Provide the [X, Y] coordinate of the cell's center where the given text is located.  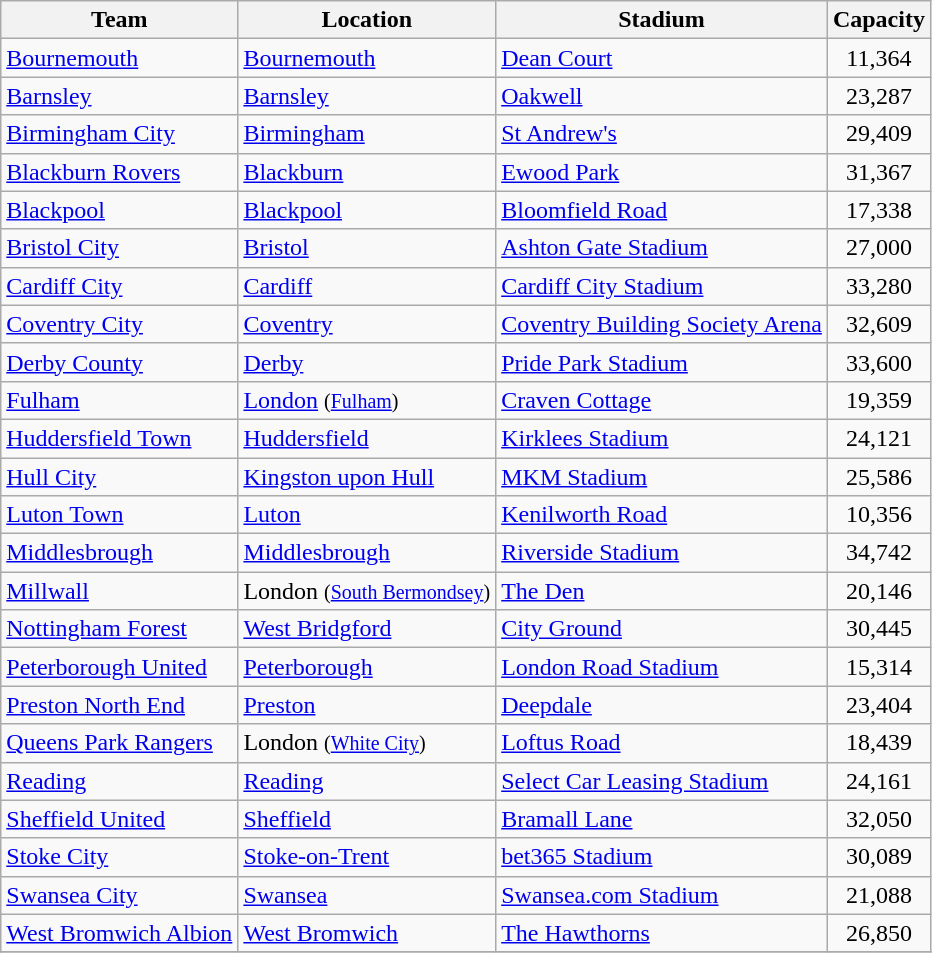
West Bromwich [367, 933]
Luton Town [120, 515]
26,850 [878, 933]
Swansea [367, 895]
33,280 [878, 286]
Bristol [367, 248]
Kirklees Stadium [662, 438]
Bloomfield Road [662, 210]
Select Car Leasing Stadium [662, 781]
West Bromwich Albion [120, 933]
18,439 [878, 743]
London (White City) [367, 743]
Ewood Park [662, 172]
Peterborough [367, 667]
Team [120, 20]
32,050 [878, 819]
Location [367, 20]
Capacity [878, 20]
33,600 [878, 362]
Cardiff City [120, 286]
Sheffield [367, 819]
Oakwell [662, 96]
17,338 [878, 210]
Stadium [662, 20]
Fulham [120, 400]
24,121 [878, 438]
29,409 [878, 134]
The Hawthorns [662, 933]
West Bridgford [367, 629]
24,161 [878, 781]
Loftus Road [662, 743]
St Andrew's [662, 134]
Luton [367, 515]
10,356 [878, 515]
MKM Stadium [662, 477]
Huddersfield Town [120, 438]
30,089 [878, 857]
Sheffield United [120, 819]
19,359 [878, 400]
25,586 [878, 477]
20,146 [878, 591]
23,404 [878, 705]
London (South Bermondsey) [367, 591]
Cardiff City Stadium [662, 286]
Hull City [120, 477]
Kingston upon Hull [367, 477]
Bramall Lane [662, 819]
Derby [367, 362]
32,609 [878, 324]
Cardiff [367, 286]
Nottingham Forest [120, 629]
The Den [662, 591]
Coventry Building Society Arena [662, 324]
City Ground [662, 629]
Craven Cottage [662, 400]
Peterborough United [120, 667]
Bristol City [120, 248]
34,742 [878, 553]
27,000 [878, 248]
21,088 [878, 895]
Millwall [120, 591]
23,287 [878, 96]
Kenilworth Road [662, 515]
Dean Court [662, 58]
Derby County [120, 362]
Preston [367, 705]
London Road Stadium [662, 667]
Deepdale [662, 705]
Riverside Stadium [662, 553]
Coventry City [120, 324]
bet365 Stadium [662, 857]
Birmingham [367, 134]
Stoke City [120, 857]
Ashton Gate Stadium [662, 248]
Blackburn [367, 172]
Coventry [367, 324]
London (Fulham) [367, 400]
Blackburn Rovers [120, 172]
15,314 [878, 667]
Stoke-on-Trent [367, 857]
11,364 [878, 58]
Swansea City [120, 895]
Pride Park Stadium [662, 362]
Birmingham City [120, 134]
31,367 [878, 172]
30,445 [878, 629]
Swansea.com Stadium [662, 895]
Queens Park Rangers [120, 743]
Preston North End [120, 705]
Huddersfield [367, 438]
